Identify which cell holds the provided text, then report its (X, Y) central coordinate. 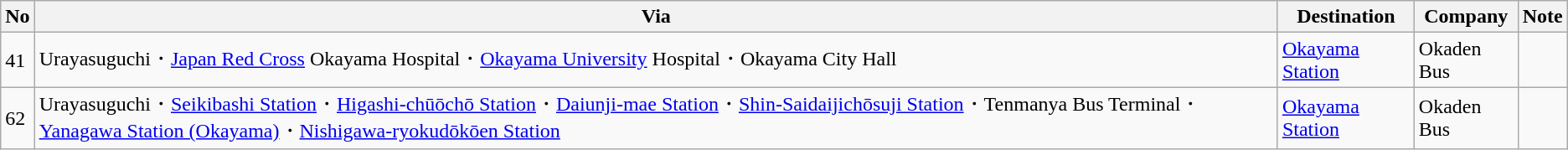
Note (1543, 17)
41 (18, 60)
No (18, 17)
Company (1466, 17)
Via (656, 17)
62 (18, 118)
Urayasuguchi・Japan Red Cross Okayama Hospital・Okayama University Hospital・Okayama City Hall (656, 60)
Destination (1345, 17)
